Search for the cell housing the specified text and yield its [X, Y] center coordinate. 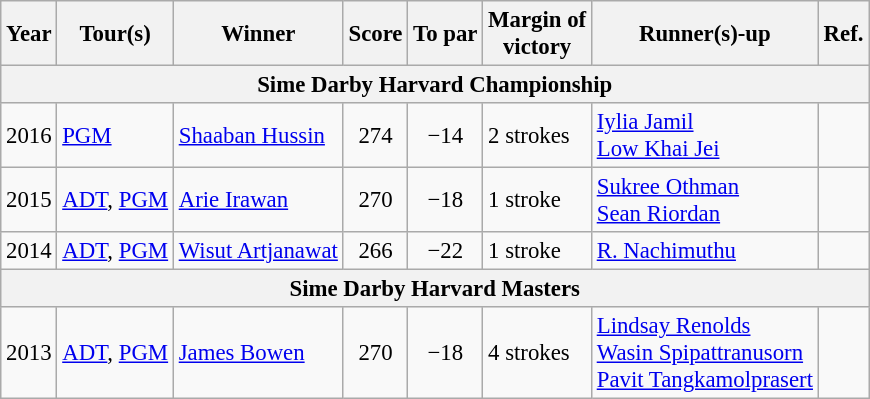
Runner(s)-up [704, 34]
2014 [29, 251]
−14 [446, 136]
−22 [446, 251]
Shaaban Hussin [258, 136]
270 [376, 200]
Sime Darby Harvard Championship [435, 85]
274 [376, 136]
266 [376, 251]
Iylia Jamil Low Khai Jei [704, 136]
Score [376, 34]
Arie Irawan [258, 200]
Sukree Othman Sean Riordan [704, 200]
Wisut Artjanawat [258, 251]
Winner [258, 34]
Margin ofvictory [538, 34]
Year [29, 34]
−18 [446, 200]
PGM [116, 136]
2 strokes [538, 136]
R. Nachimuthu [704, 251]
Ref. [843, 34]
To par [446, 34]
Tour(s) [116, 34]
Sime Darby Harvard Masters [435, 289]
2016 [29, 136]
2015 [29, 200]
